Extract the [x, y] coordinate from the center of the cell holding the provided text.  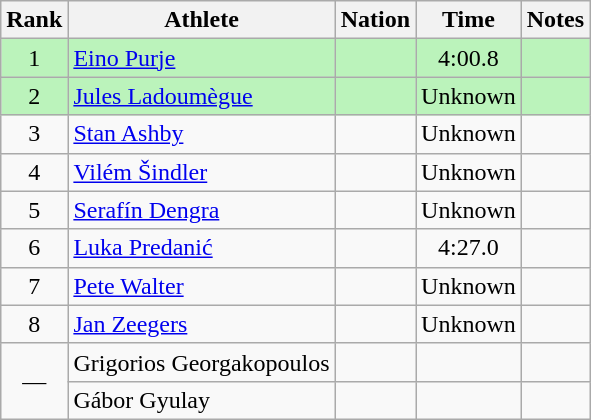
Nation [375, 20]
Stan Ashby [202, 134]
Vilém Šindler [202, 172]
Luka Predanić [202, 248]
Athlete [202, 20]
4:27.0 [469, 248]
7 [34, 286]
2 [34, 96]
Grigorios Georgakopoulos [202, 362]
Time [469, 20]
8 [34, 324]
5 [34, 210]
4:00.8 [469, 58]
— [34, 381]
4 [34, 172]
6 [34, 248]
Pete Walter [202, 286]
Eino Purje [202, 58]
1 [34, 58]
3 [34, 134]
Jan Zeegers [202, 324]
Serafín Dengra [202, 210]
Jules Ladoumègue [202, 96]
Rank [34, 20]
Notes [555, 20]
Gábor Gyulay [202, 400]
